Return the (x, y) coordinate for the center point of the cell that contains the specified text.  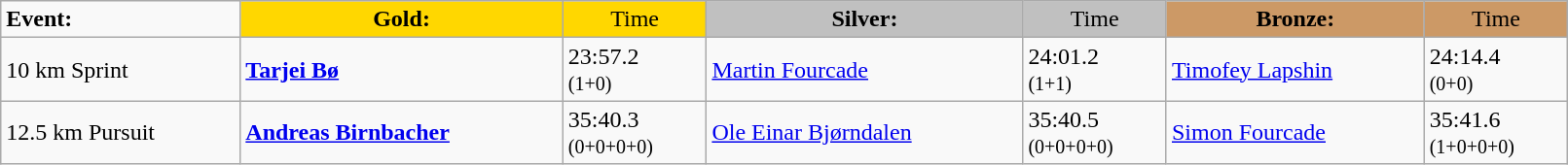
Ole Einar Bjørndalen (864, 132)
12.5 km Pursuit (121, 132)
35:41.6(1+0+0+0) (1496, 132)
Bronze: (1295, 19)
24:01.2(1+1) (1095, 70)
Timofey Lapshin (1295, 70)
Andreas Birnbacher (402, 132)
35:40.3(0+0+0+0) (635, 132)
24:14.4(0+0) (1496, 70)
Martin Fourcade (864, 70)
Tarjei Bø (402, 70)
Simon Fourcade (1295, 132)
10 km Sprint (121, 70)
Gold: (402, 19)
23:57.2(1+0) (635, 70)
Silver: (864, 19)
35:40.5(0+0+0+0) (1095, 132)
Event: (121, 19)
